Capture the cell that displays the provided text and extract its [X, Y] central coordinate. 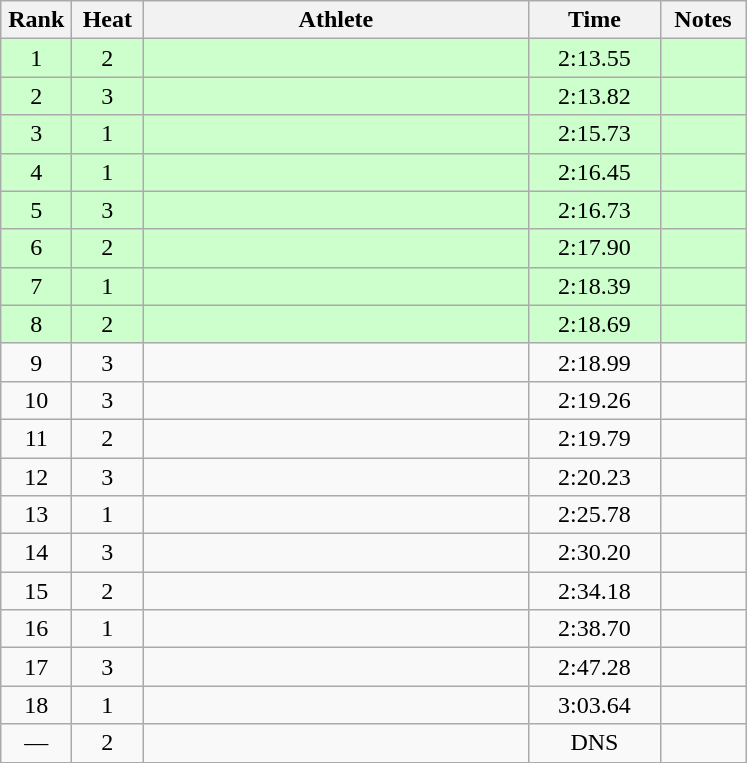
4 [36, 172]
11 [36, 438]
2:20.23 [594, 477]
2:18.39 [594, 286]
— [36, 743]
2:38.70 [594, 629]
6 [36, 248]
2:13.82 [594, 96]
2:47.28 [594, 667]
3:03.64 [594, 705]
15 [36, 591]
2:13.55 [594, 58]
17 [36, 667]
2:19.26 [594, 400]
2:18.69 [594, 324]
2:19.79 [594, 438]
16 [36, 629]
Time [594, 20]
2:15.73 [594, 134]
2:16.45 [594, 172]
12 [36, 477]
Athlete [336, 20]
9 [36, 362]
2:16.73 [594, 210]
2:17.90 [594, 248]
Notes [703, 20]
14 [36, 553]
13 [36, 515]
8 [36, 324]
7 [36, 286]
18 [36, 705]
2:30.20 [594, 553]
2:18.99 [594, 362]
Heat [108, 20]
2:25.78 [594, 515]
Rank [36, 20]
5 [36, 210]
10 [36, 400]
DNS [594, 743]
2:34.18 [594, 591]
